Scan for the cell matching the given text and deliver its (x, y) coordinate at center. 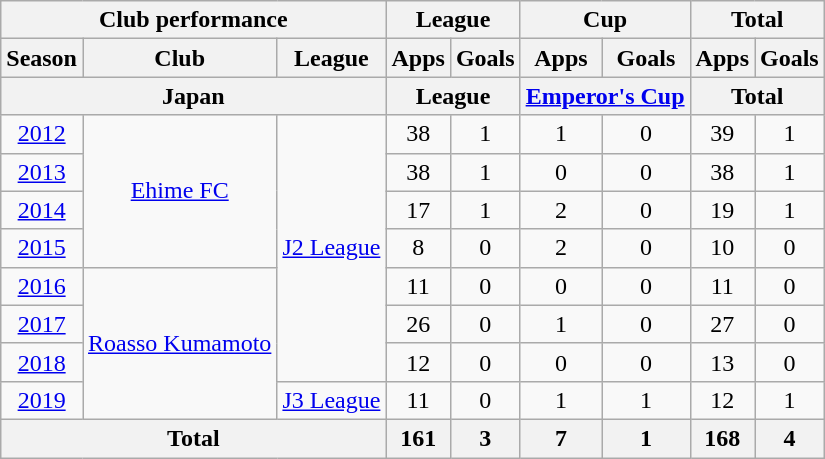
2019 (42, 400)
8 (418, 248)
2014 (42, 210)
26 (418, 324)
J2 League (332, 248)
2013 (42, 172)
2015 (42, 248)
3 (485, 438)
Club (179, 58)
27 (722, 324)
161 (418, 438)
J3 League (332, 400)
2016 (42, 286)
168 (722, 438)
Emperor's Cup (605, 96)
Japan (194, 96)
17 (418, 210)
10 (722, 248)
Season (42, 58)
Ehime FC (179, 191)
2012 (42, 134)
2017 (42, 324)
Club performance (194, 20)
7 (561, 438)
4 (789, 438)
Cup (605, 20)
2018 (42, 362)
13 (722, 362)
Roasso Kumamoto (179, 343)
39 (722, 134)
19 (722, 210)
